Scan for the cell matching the given text and deliver its [x, y] coordinate at center. 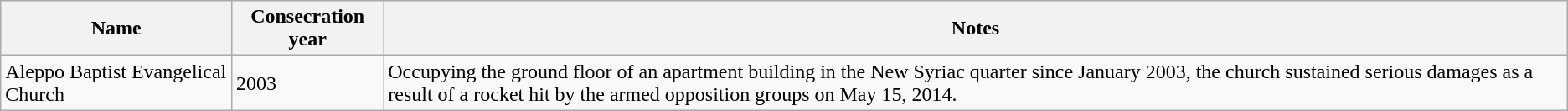
2003 [308, 82]
Notes [975, 29]
Consecration year [308, 29]
Name [116, 29]
Aleppo Baptist Evangelical Church [116, 82]
